Extract the [x, y] coordinate from the center of the cell holding the provided text.  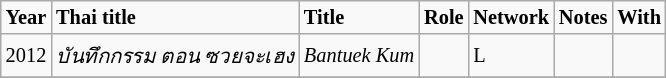
Notes [583, 17]
Year [26, 17]
บันทึกกรรม ตอน ซวยจะเฮง [175, 56]
L [511, 56]
Thai title [175, 17]
2012 [26, 56]
Network [511, 17]
With [638, 17]
Bantuek Kum [359, 56]
Role [444, 17]
Title [359, 17]
